For the text-containing cell, return its midpoint in (X, Y) coordinate format. 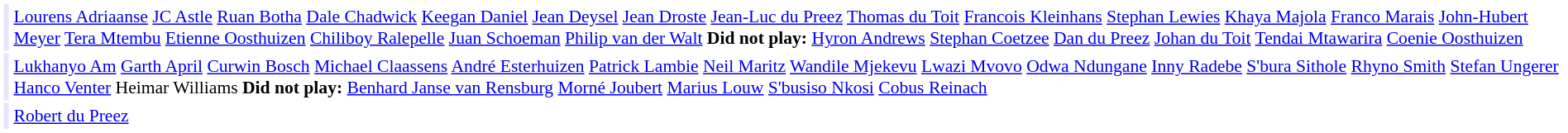
Robert du Preez (788, 116)
